Identify which cell holds the provided text, then report its [X, Y] central coordinate. 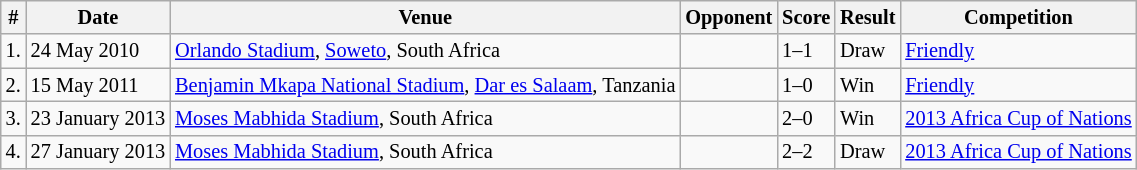
Venue [425, 17]
27 January 2013 [98, 152]
Benjamin Mkapa National Stadium, Dar es Salaam, Tanzania [425, 85]
3. [14, 118]
Score [806, 17]
Date [98, 17]
2–2 [806, 152]
Result [868, 17]
1. [14, 51]
1–1 [806, 51]
24 May 2010 [98, 51]
1–0 [806, 85]
Opponent [728, 17]
2–0 [806, 118]
15 May 2011 [98, 85]
# [14, 17]
4. [14, 152]
Orlando Stadium, Soweto, South Africa [425, 51]
23 January 2013 [98, 118]
Competition [1018, 17]
2. [14, 85]
